Return [X, Y] of the center of cell containing provided text 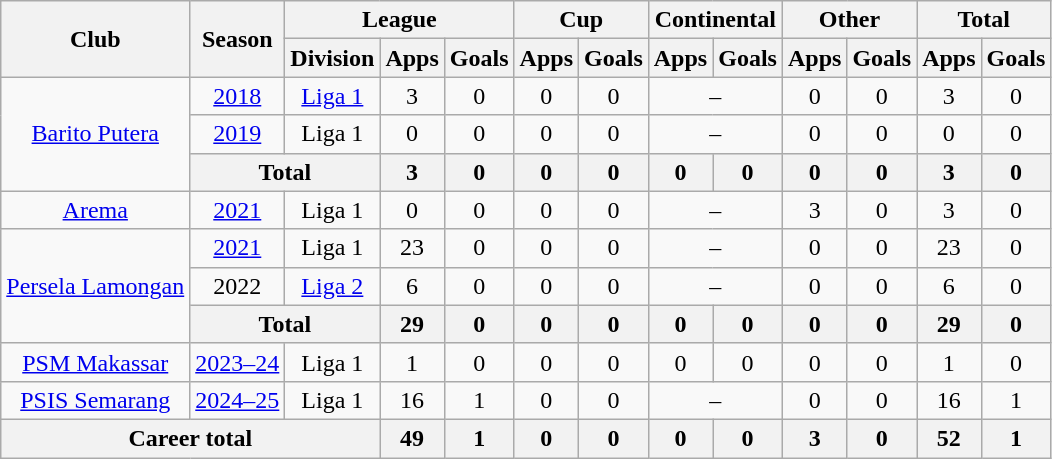
Barito Putera [96, 134]
2023–24 [238, 362]
Arema [96, 210]
PSM Makassar [96, 362]
League [400, 20]
PSIS Semarang [96, 400]
Career total [190, 438]
Season [238, 39]
Division [332, 58]
2018 [238, 96]
Club [96, 39]
2019 [238, 134]
Cup [581, 20]
49 [412, 438]
2022 [238, 286]
52 [949, 438]
Other [849, 20]
2024–25 [238, 400]
Persela Lamongan [96, 286]
Continental [715, 20]
Liga 2 [332, 286]
